Return the (x, y) coordinate for the center point of the cell that contains the specified text.  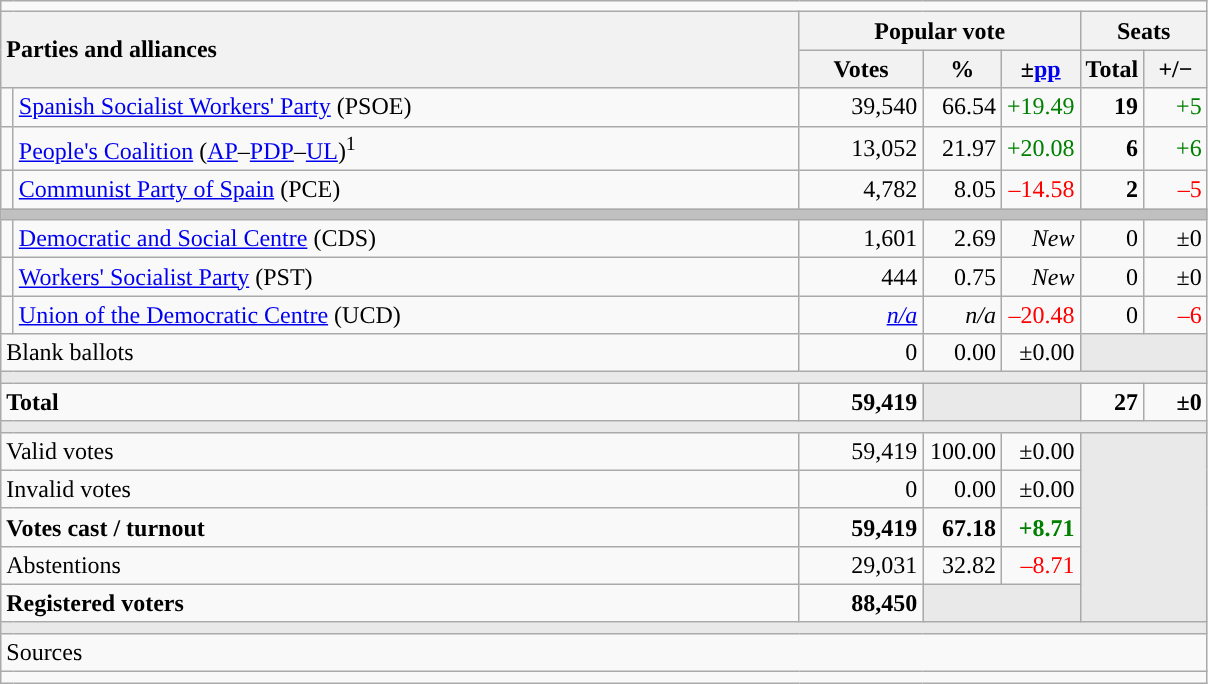
Parties and alliances (400, 50)
8.05 (962, 190)
6 (1112, 148)
–14.58 (1040, 190)
Votes (861, 69)
Spanish Socialist Workers' Party (PSOE) (406, 107)
–8.71 (1040, 565)
Abstentions (400, 565)
4,782 (861, 190)
21.97 (962, 148)
Invalid votes (400, 489)
+8.71 (1040, 527)
19 (1112, 107)
±pp (1040, 69)
13,052 (861, 148)
+6 (1176, 148)
Workers' Socialist Party (PST) (406, 277)
2 (1112, 190)
Blank ballots (400, 353)
88,450 (861, 603)
32.82 (962, 565)
Valid votes (400, 451)
–5 (1176, 190)
Union of the Democratic Centre (UCD) (406, 315)
Votes cast / turnout (400, 527)
Registered voters (400, 603)
–6 (1176, 315)
+20.08 (1040, 148)
Popular vote (940, 31)
Seats (1144, 31)
66.54 (962, 107)
Communist Party of Spain (PCE) (406, 190)
27 (1112, 402)
39,540 (861, 107)
Sources (604, 652)
+/− (1176, 69)
2.69 (962, 239)
29,031 (861, 565)
% (962, 69)
People's Coalition (AP–PDP–UL)1 (406, 148)
444 (861, 277)
+19.49 (1040, 107)
67.18 (962, 527)
–20.48 (1040, 315)
100.00 (962, 451)
1,601 (861, 239)
Democratic and Social Centre (CDS) (406, 239)
0.75 (962, 277)
+5 (1176, 107)
